Return the [x, y] coordinate for the center point of the cell that contains the specified text.  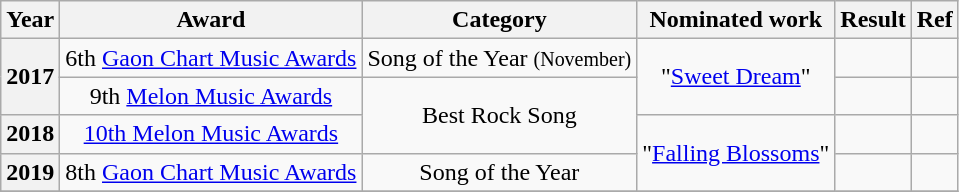
9th Melon Music Awards [211, 96]
2019 [30, 172]
Result [873, 20]
2017 [30, 77]
8th Gaon Chart Music Awards [211, 172]
Best Rock Song [500, 115]
"Falling Blossoms" [736, 153]
Nominated work [736, 20]
6th Gaon Chart Music Awards [211, 58]
Award [211, 20]
Year [30, 20]
2018 [30, 134]
"Sweet Dream" [736, 77]
Ref [934, 20]
Song of the Year [500, 172]
10th Melon Music Awards [211, 134]
Category [500, 20]
Song of the Year (November) [500, 58]
